For the text-containing cell, return its midpoint in (X, Y) coordinate format. 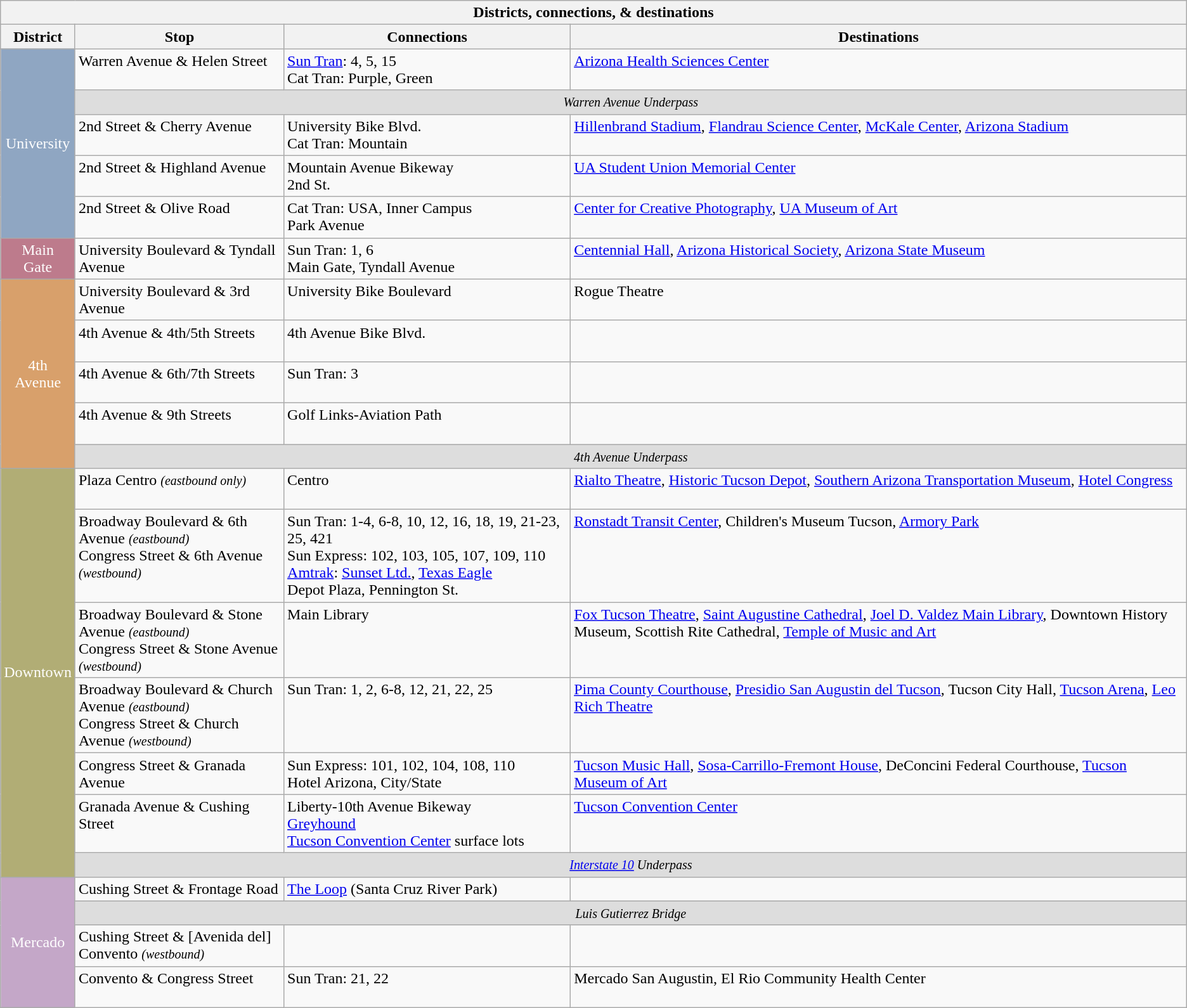
Cushing Street & Frontage Road (179, 889)
Districts, connections, & destinations (593, 13)
University Bike Boulevard (427, 299)
Sun Tran: 3 (427, 382)
Sun Tran: 1, 2, 6-8, 12, 21, 22, 25 (427, 715)
Broadway Boulevard & Stone Avenue (eastbound)Congress Street & Stone Avenue (westbound) (179, 640)
4th Avenue Underpass (630, 456)
Sun Tran: 4, 5, 15 Cat Tran: Purple, Green (427, 70)
Fox Tucson Theatre, Saint Augustine Cathedral, Joel D. Valdez Main Library, Downtown History Museum, Scottish Rite Cathedral, Temple of Music and Art (879, 640)
4th Avenue & 9th Streets (179, 423)
Warren Avenue Underpass (630, 102)
4th Avenue & 4th/5th Streets (179, 341)
Stop (179, 37)
Cat Tran: USA, Inner Campus Park Avenue (427, 217)
Mercado (38, 942)
University Bike Blvd. Cat Tran: Mountain (427, 134)
Mercado San Augustin, El Rio Community Health Center (879, 986)
Tucson Music Hall, Sosa-Carrillo-Fremont House, DeConcini Federal Courthouse, Tucson Museum of Art (879, 773)
2nd Street & Cherry Avenue (179, 134)
Rialto Theatre, Historic Tucson Depot, Southern Arizona Transportation Museum, Hotel Congress (879, 489)
Centro (427, 489)
4thAvenue (38, 373)
Mountain Avenue Bikeway 2nd St. (427, 176)
Connections (427, 37)
Cushing Street & [Avenida del] Convento (westbound) (179, 946)
Hillenbrand Stadium, Flandrau Science Center, McKale Center, Arizona Stadium (879, 134)
Centennial Hall, Arizona Historical Society, Arizona State Museum (879, 259)
Granada Avenue & Cushing Street (179, 824)
2nd Street & Highland Avenue (179, 176)
Tucson Convention Center (879, 824)
Interstate 10 Underpass (630, 865)
Main Library (427, 640)
Sun Tran: 21, 22 (427, 986)
Liberty-10th Avenue Bikeway Greyhound Tucson Convention Center surface lots (427, 824)
Warren Avenue & Helen Street (179, 70)
The Loop (Santa Cruz River Park) (427, 889)
Rogue Theatre (879, 299)
University Boulevard & 3rd Avenue (179, 299)
Ronstadt Transit Center, Children's Museum Tucson, Armory Park (879, 556)
Broadway Boulevard & 6th Avenue (eastbound)Congress Street & 6th Avenue (westbound) (179, 556)
Destinations (879, 37)
2nd Street & Olive Road (179, 217)
Arizona Health Sciences Center (879, 70)
4th Avenue & 6th/7th Streets (179, 382)
Center for Creative Photography, UA Museum of Art (879, 217)
Sun Express: 101, 102, 104, 108, 110 Hotel Arizona, City/State (427, 773)
Convento & Congress Street (179, 986)
Plaza Centro (eastbound only) (179, 489)
Pima County Courthouse, Presidio San Augustin del Tucson, Tucson City Hall, Tucson Arena, Leo Rich Theatre (879, 715)
Congress Street & Granada Avenue (179, 773)
Broadway Boulevard & Church Avenue (eastbound)Congress Street & Church Avenue (westbound) (179, 715)
Downtown (38, 673)
University Boulevard & Tyndall Avenue (179, 259)
Luis Gutierrez Bridge (630, 913)
Sun Tran: 1, 6 Main Gate, Tyndall Avenue (427, 259)
4th Avenue Bike Blvd. (427, 341)
MainGate (38, 259)
Golf Links-Aviation Path (427, 423)
University (38, 143)
UA Student Union Memorial Center (879, 176)
District (38, 37)
